Scan for the cell matching the given text and deliver its (X, Y) coordinate at center. 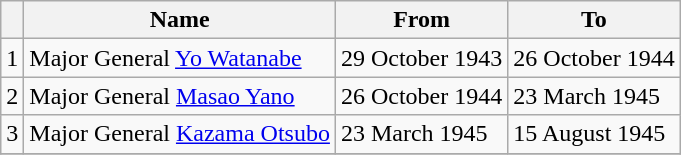
Name (180, 20)
To (594, 20)
Major General Yo Watanabe (180, 58)
29 October 1943 (421, 58)
15 August 1945 (594, 134)
Major General Kazama Otsubo (180, 134)
3 (12, 134)
From (421, 20)
Major General Masao Yano (180, 96)
2 (12, 96)
1 (12, 58)
